From the cell containing the given text, extract its center point as (X, Y) coordinate. 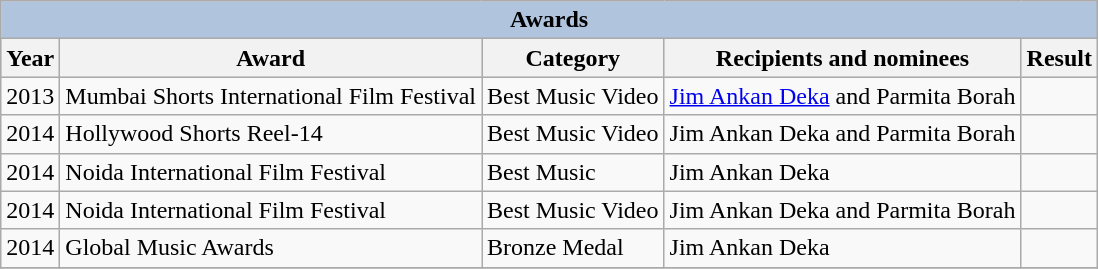
Global Music Awards (271, 248)
Awards (550, 20)
Category (574, 58)
Best Music (574, 172)
Result (1059, 58)
Mumbai Shorts International Film Festival (271, 96)
Bronze Medal (574, 248)
Hollywood Shorts Reel-14 (271, 134)
Award (271, 58)
Recipients and nominees (842, 58)
2013 (30, 96)
Year (30, 58)
